Find where the given text appears and provide that cell's center as (X, Y) coordinate. 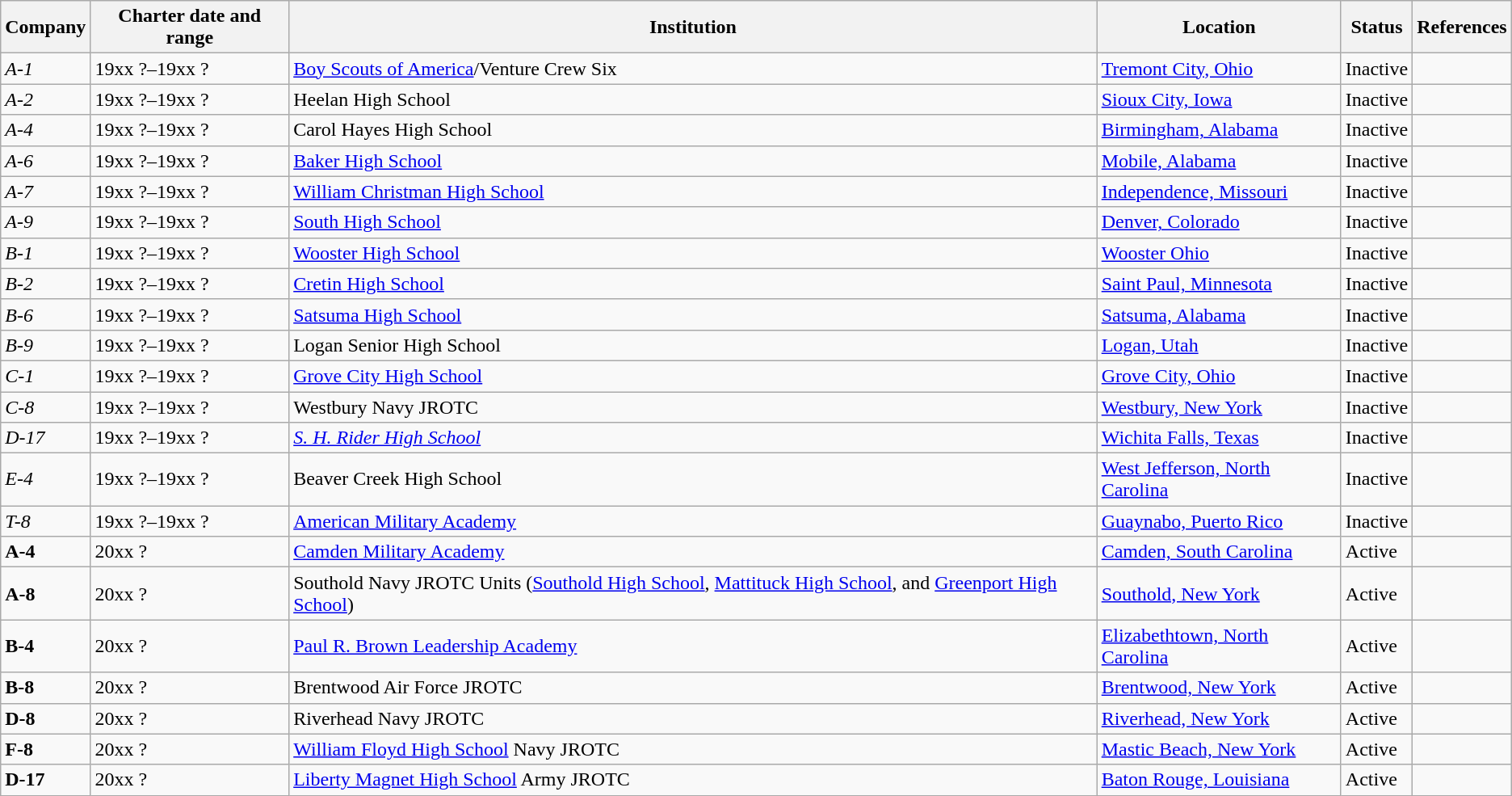
Mastic Beach, New York (1219, 749)
Satsuma High School (693, 314)
Baton Rouge, Louisiana (1219, 780)
Carol Hayes High School (693, 130)
Camden, South Carolina (1219, 552)
F-8 (45, 749)
B-6 (45, 314)
S. H. Rider High School (693, 438)
Paul R. Brown Leadership Academy (693, 646)
Liberty Magnet High School Army JROTC (693, 780)
Riverhead Navy JROTC (693, 718)
E-4 (45, 480)
Logan, Utah (1219, 345)
Charter date and range (190, 27)
Baker High School (693, 161)
Camden Military Academy (693, 552)
Logan Senior High School (693, 345)
D-8 (45, 718)
Company (45, 27)
Institution (693, 27)
A-2 (45, 99)
Wooster High School (693, 253)
William Christman High School (693, 192)
Southold Navy JROTC Units (Southold High School, Mattituck High School, and Greenport High School) (693, 593)
Elizabethtown, North Carolina (1219, 646)
Wooster Ohio (1219, 253)
B-9 (45, 345)
A-1 (45, 69)
B-1 (45, 253)
Sioux City, Iowa (1219, 99)
Brentwood, New York (1219, 688)
Status (1376, 27)
T-8 (45, 521)
South High School (693, 222)
Beaver Creek High School (693, 480)
A-9 (45, 222)
Westbury Navy JROTC (693, 406)
A-7 (45, 192)
Location (1219, 27)
B-8 (45, 688)
C-8 (45, 406)
Mobile, Alabama (1219, 161)
American Military Academy (693, 521)
Riverhead, New York (1219, 718)
Wichita Falls, Texas (1219, 438)
Westbury, New York (1219, 406)
Denver, Colorado (1219, 222)
Grove City High School (693, 376)
West Jefferson, North Carolina (1219, 480)
Satsuma, Alabama (1219, 314)
Grove City, Ohio (1219, 376)
Southold, New York (1219, 593)
Saint Paul, Minnesota (1219, 284)
William Floyd High School Navy JROTC (693, 749)
Boy Scouts of America/Venture Crew Six (693, 69)
C-1 (45, 376)
References (1462, 27)
A-6 (45, 161)
Cretin High School (693, 284)
Tremont City, Ohio (1219, 69)
B-2 (45, 284)
Guaynabo, Puerto Rico (1219, 521)
A-8 (45, 593)
B-4 (45, 646)
Heelan High School (693, 99)
Birmingham, Alabama (1219, 130)
Brentwood Air Force JROTC (693, 688)
Independence, Missouri (1219, 192)
